Output the [X, Y] coordinate of the center of the cell containing the given text.  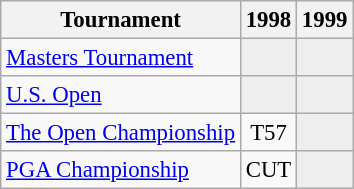
PGA Championship [121, 170]
CUT [268, 170]
The Open Championship [121, 133]
1998 [268, 20]
U.S. Open [121, 95]
T57 [268, 133]
Masters Tournament [121, 58]
1999 [325, 20]
Tournament [121, 20]
